From the cell containing the given text, extract its center point as [x, y] coordinate. 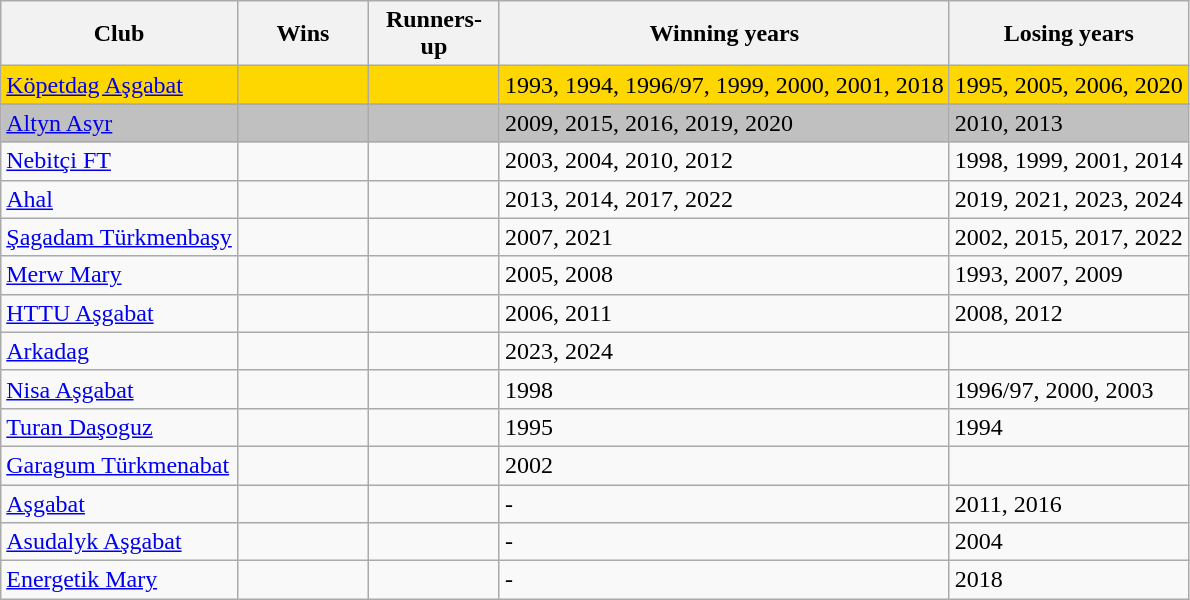
2002, 2015, 2017, 2022 [1068, 237]
Runners-up [434, 34]
2003, 2004, 2010, 2012 [724, 161]
2023, 2024 [724, 351]
Arkadag [120, 351]
1993, 2007, 2009 [1068, 275]
2010, 2013 [1068, 123]
Losing years [1068, 34]
2006, 2011 [724, 313]
2011, 2016 [1068, 503]
2007, 2021 [724, 237]
1998 [724, 389]
2005, 2008 [724, 275]
Merw Mary [120, 275]
Garagum Türkmenabat [120, 465]
Aşgabat [120, 503]
2013, 2014, 2017, 2022 [724, 199]
2008, 2012 [1068, 313]
2018 [1068, 580]
2002 [724, 465]
1994 [1068, 427]
Club [120, 34]
Şagadam Türkmenbaşy [120, 237]
2009, 2015, 2016, 2019, 2020 [724, 123]
Ahal [120, 199]
Nebitçi FT [120, 161]
Köpetdag Aşgabat [120, 85]
Nisa Aşgabat [120, 389]
Asudalyk Aşgabat [120, 542]
1995, 2005, 2006, 2020 [1068, 85]
1998, 1999, 2001, 2014 [1068, 161]
1995 [724, 427]
2019, 2021, 2023, 2024 [1068, 199]
1996/97, 2000, 2003 [1068, 389]
Wins [302, 34]
2004 [1068, 542]
HTTU Aşgabat [120, 313]
Altyn Asyr [120, 123]
Energetik Mary [120, 580]
1993, 1994, 1996/97, 1999, 2000, 2001, 2018 [724, 85]
Turan Daşoguz [120, 427]
Winning years [724, 34]
